Return the [x, y] coordinate for the center point of the cell that contains the specified text.  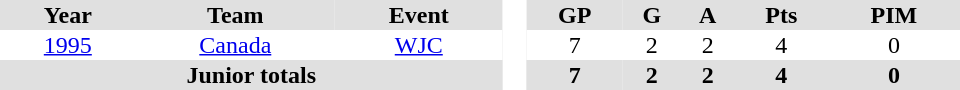
PIM [894, 15]
Event [419, 15]
Year [68, 15]
Pts [782, 15]
Team [236, 15]
GP [574, 15]
G [652, 15]
1995 [68, 45]
A [708, 15]
Junior totals [252, 75]
Canada [236, 45]
WJC [419, 45]
